Search for the cell housing the specified text and yield its (X, Y) center coordinate. 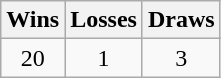
1 (104, 58)
Losses (104, 20)
Draws (181, 20)
20 (33, 58)
Wins (33, 20)
3 (181, 58)
